Determine the (X, Y) coordinate at the center of the cell enclosing the given text.  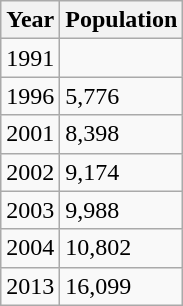
2002 (30, 172)
10,802 (122, 248)
2001 (30, 134)
2003 (30, 210)
16,099 (122, 286)
8,398 (122, 134)
5,776 (122, 96)
1991 (30, 58)
9,988 (122, 210)
9,174 (122, 172)
Population (122, 20)
2013 (30, 286)
2004 (30, 248)
Year (30, 20)
1996 (30, 96)
